Output the [X, Y] coordinate of the center of the cell containing the given text.  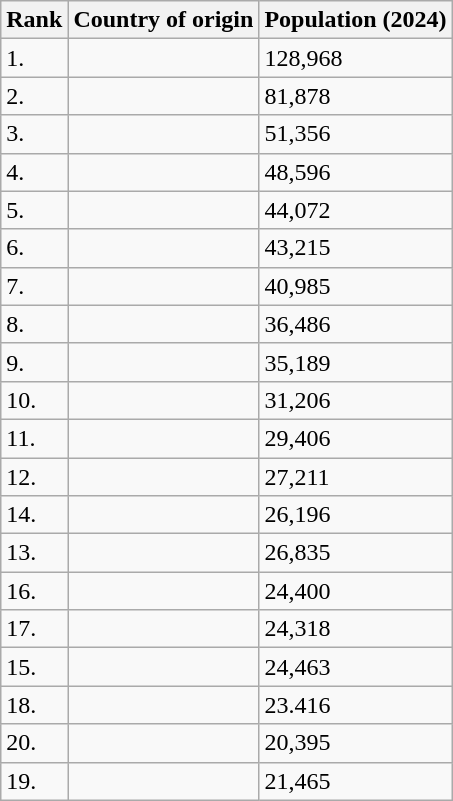
48,596 [356, 172]
11. [34, 438]
27,211 [356, 477]
23.416 [356, 705]
29,406 [356, 438]
40,985 [356, 286]
Country of origin [164, 20]
26,835 [356, 553]
26,196 [356, 515]
35,189 [356, 362]
10. [34, 400]
24,400 [356, 591]
3. [34, 134]
44,072 [356, 210]
19. [34, 781]
81,878 [356, 96]
51,356 [356, 134]
128,968 [356, 58]
2. [34, 96]
13. [34, 553]
20. [34, 743]
20,395 [356, 743]
9. [34, 362]
4. [34, 172]
36,486 [356, 324]
Population (2024) [356, 20]
5. [34, 210]
12. [34, 477]
Rank [34, 20]
14. [34, 515]
18. [34, 705]
6. [34, 248]
21,465 [356, 781]
1. [34, 58]
43,215 [356, 248]
17. [34, 629]
7. [34, 286]
24,318 [356, 629]
31,206 [356, 400]
8. [34, 324]
24,463 [356, 667]
15. [34, 667]
16. [34, 591]
